Determine the (x, y) coordinate at the center of the cell enclosing the given text.  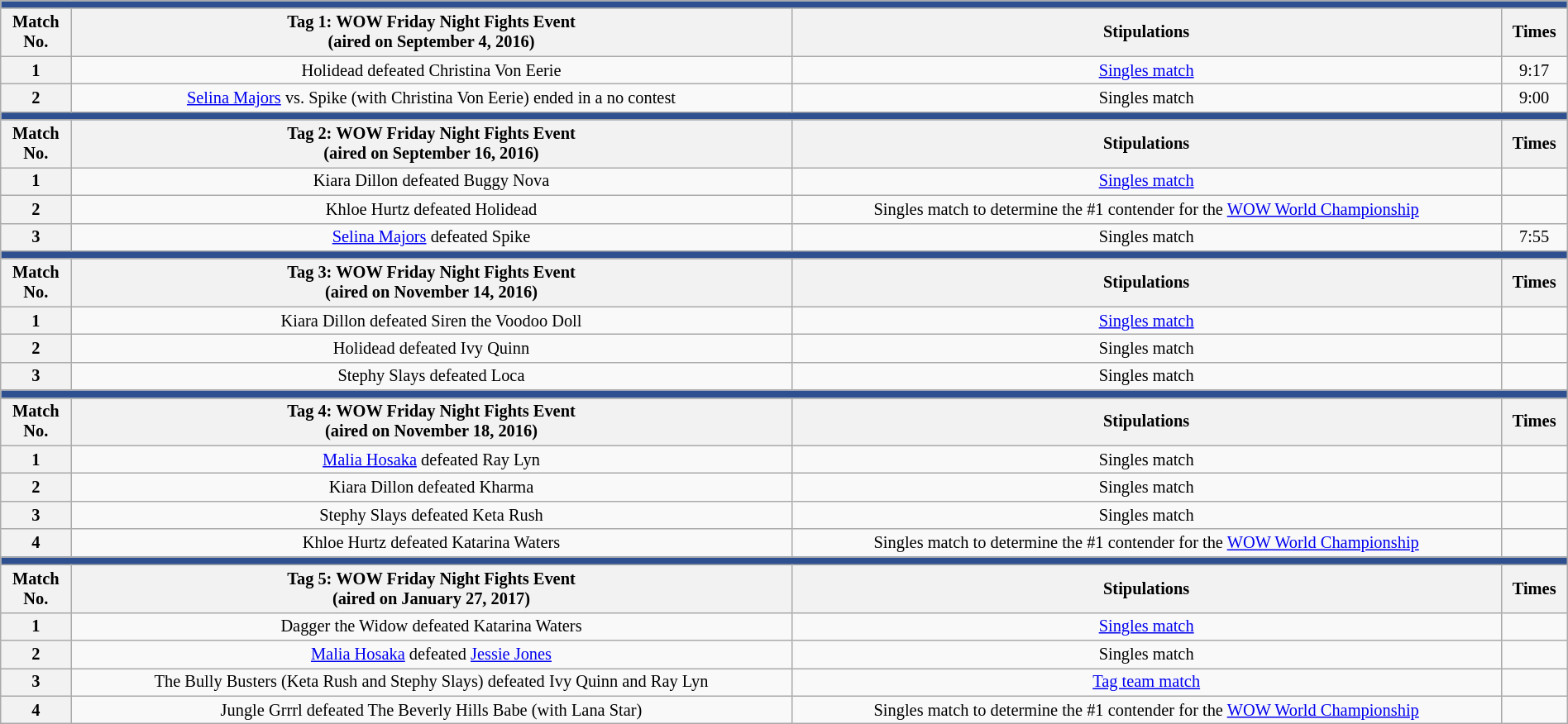
Malia Hosaka defeated Jessie Jones (432, 654)
Dagger the Widow defeated Katarina Waters (432, 626)
Jungle Grrrl defeated The Beverly Hills Babe (with Lana Star) (432, 710)
Tag 1: WOW Friday Night Fights Event(aired on September 4, 2016) (432, 32)
Tag team match (1146, 682)
The Bully Busters (Keta Rush and Stephy Slays) defeated Ivy Quinn and Ray Lyn (432, 682)
9:17 (1534, 70)
Selina Majors defeated Spike (432, 237)
Stephy Slays defeated Loca (432, 376)
Tag 3: WOW Friday Night Fights Event(aired on November 14, 2016) (432, 283)
Tag 5: WOW Friday Night Fights Event(aired on January 27, 2017) (432, 588)
Khloe Hurtz defeated Holidead (432, 209)
Holidead defeated Christina Von Eerie (432, 70)
Kiara Dillon defeated Kharma (432, 487)
Kiara Dillon defeated Siren the Voodoo Doll (432, 321)
Stephy Slays defeated Keta Rush (432, 515)
Selina Majors vs. Spike (with Christina Von Eerie) ended in a no contest (432, 98)
Holidead defeated Ivy Quinn (432, 348)
9:00 (1534, 98)
7:55 (1534, 237)
Malia Hosaka defeated Ray Lyn (432, 460)
Kiara Dillon defeated Buggy Nova (432, 181)
Khloe Hurtz defeated Katarina Waters (432, 543)
Tag 4: WOW Friday Night Fights Event(aired on November 18, 2016) (432, 422)
Tag 2: WOW Friday Night Fights Event(aired on September 16, 2016) (432, 144)
